Locate the cell with the specified text and output its (X, Y) center coordinate. 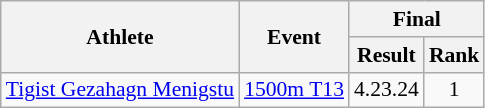
Rank (454, 55)
Event (294, 36)
Result (386, 55)
1 (454, 90)
Athlete (120, 36)
4.23.24 (386, 90)
Final (416, 19)
Tigist Gezahagn Menigstu (120, 90)
1500m T13 (294, 90)
